Return the [X, Y] coordinate for the center point of the cell that contains the specified text.  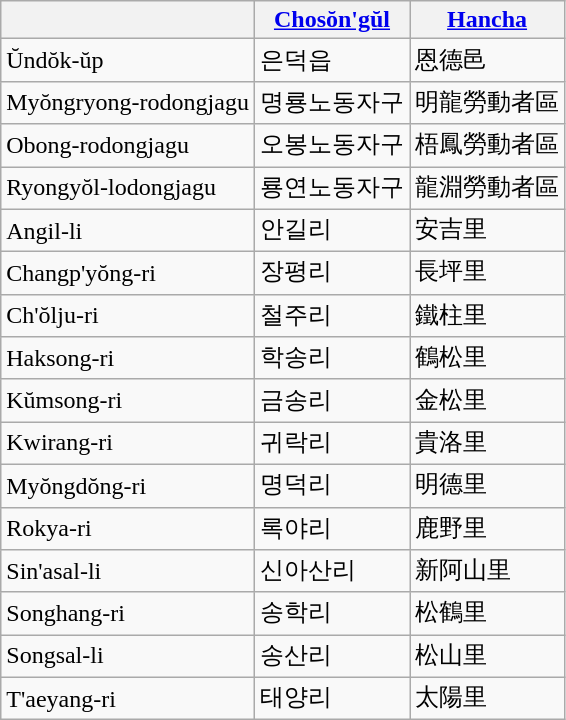
학송리 [332, 358]
은덕읍 [332, 60]
金松里 [488, 400]
철주리 [332, 316]
恩德邑 [488, 60]
록야리 [332, 528]
鐵柱里 [488, 316]
Ryongyŏl-lodongjagu [128, 188]
貴洛里 [488, 444]
太陽里 [488, 698]
Myŏngdŏng-ri [128, 486]
룡연노동자구 [332, 188]
Myŏngryong-rodongjagu [128, 102]
松鶴里 [488, 614]
Rokya-ri [128, 528]
Kwirang-ri [128, 444]
신아산리 [332, 572]
明龍勞動者區 [488, 102]
귀락리 [332, 444]
금송리 [332, 400]
오봉노동자구 [332, 146]
Kŭmsong-ri [128, 400]
梧鳳勞動者區 [488, 146]
Songsal-li [128, 656]
장평리 [332, 274]
안길리 [332, 230]
Changp'yŏng-ri [128, 274]
T'aeyang-ri [128, 698]
鹿野里 [488, 528]
명덕리 [332, 486]
新阿山里 [488, 572]
Haksong-ri [128, 358]
송산리 [332, 656]
明德里 [488, 486]
Hancha [488, 20]
龍淵勞動者區 [488, 188]
명룡노동자구 [332, 102]
Ŭndŏk-ŭp [128, 60]
松山里 [488, 656]
Songhang-ri [128, 614]
Angil-li [128, 230]
Chosŏn'gŭl [332, 20]
安吉里 [488, 230]
鶴松里 [488, 358]
송학리 [332, 614]
Ch'ŏlju-ri [128, 316]
長坪里 [488, 274]
Sin'asal-li [128, 572]
태양리 [332, 698]
Obong-rodongjagu [128, 146]
